Find where the given text appears and provide that cell's center as [x, y] coordinate. 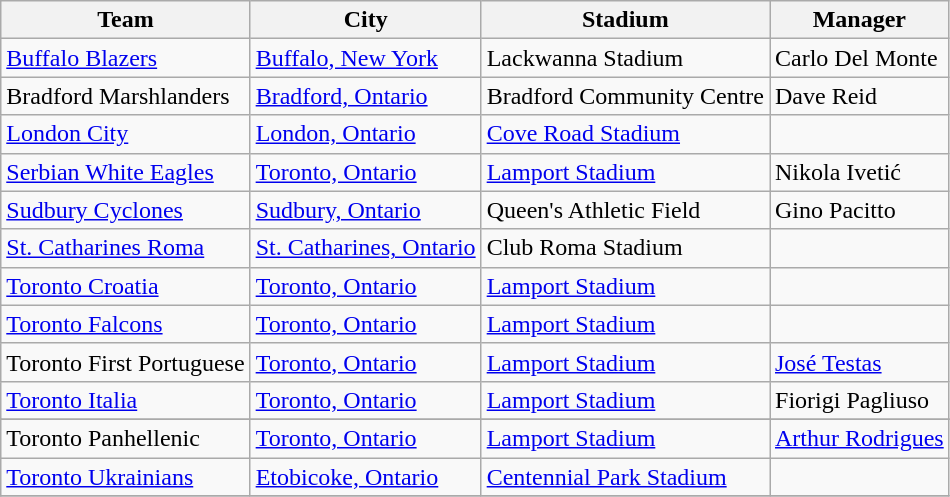
Arthur Rodrigues [860, 438]
Toronto Croatia [126, 286]
Bradford Community Centre [625, 96]
Buffalo Blazers [126, 58]
Lackwanna Stadium [625, 58]
Queen's Athletic Field [625, 210]
Fiorigi Pagliuso [860, 400]
Manager [860, 20]
Toronto Italia [126, 400]
Buffalo, New York [366, 58]
Club Roma Stadium [625, 248]
Centennial Park Stadium [625, 477]
Cove Road Stadium [625, 134]
Serbian White Eagles [126, 172]
Sudbury, Ontario [366, 210]
Gino Pacitto [860, 210]
City [366, 20]
Toronto First Portuguese [126, 362]
Dave Reid [860, 96]
Etobicoke, Ontario [366, 477]
Toronto Falcons [126, 324]
Team [126, 20]
London City [126, 134]
Toronto Panhellenic [126, 438]
St. Catharines Roma [126, 248]
Sudbury Cyclones [126, 210]
José Testas [860, 362]
Bradford, Ontario [366, 96]
Nikola Ivetić [860, 172]
London, Ontario [366, 134]
Toronto Ukrainians [126, 477]
St. Catharines, Ontario [366, 248]
Stadium [625, 20]
Carlo Del Monte [860, 58]
Bradford Marshlanders [126, 96]
